Determine the (x, y) coordinate at the center of the cell enclosing the given text.  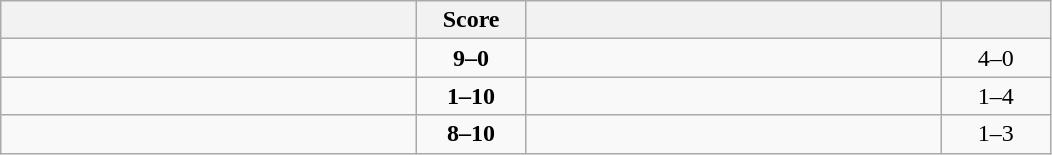
9–0 (472, 58)
8–10 (472, 134)
1–3 (996, 134)
Score (472, 20)
1–4 (996, 96)
1–10 (472, 96)
4–0 (996, 58)
